Find where the given text appears and provide that cell's center as (X, Y) coordinate. 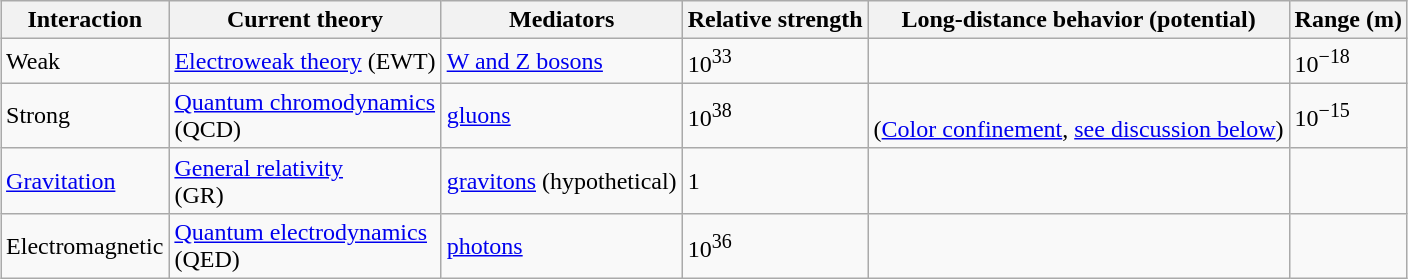
Current theory (305, 20)
Gravitation (85, 180)
10−15 (1348, 116)
Interaction (85, 20)
gravitons (hypothetical) (562, 180)
photons (562, 246)
1 (775, 180)
Quantum chromodynamics (QCD) (305, 116)
Long-distance behavior (potential) (1078, 20)
Strong (85, 116)
1038 (775, 116)
Mediators (562, 20)
Electromagnetic (85, 246)
Range (m) (1348, 20)
General relativity(GR) (305, 180)
W and Z bosons (562, 62)
Weak (85, 62)
Electroweak theory (EWT) (305, 62)
(Color confinement, see discussion below) (1078, 116)
10−18 (1348, 62)
1036 (775, 246)
gluons (562, 116)
Relative strength (775, 20)
Quantum electrodynamics (QED) (305, 246)
1033 (775, 62)
